Return (x, y) of the center of cell containing provided text 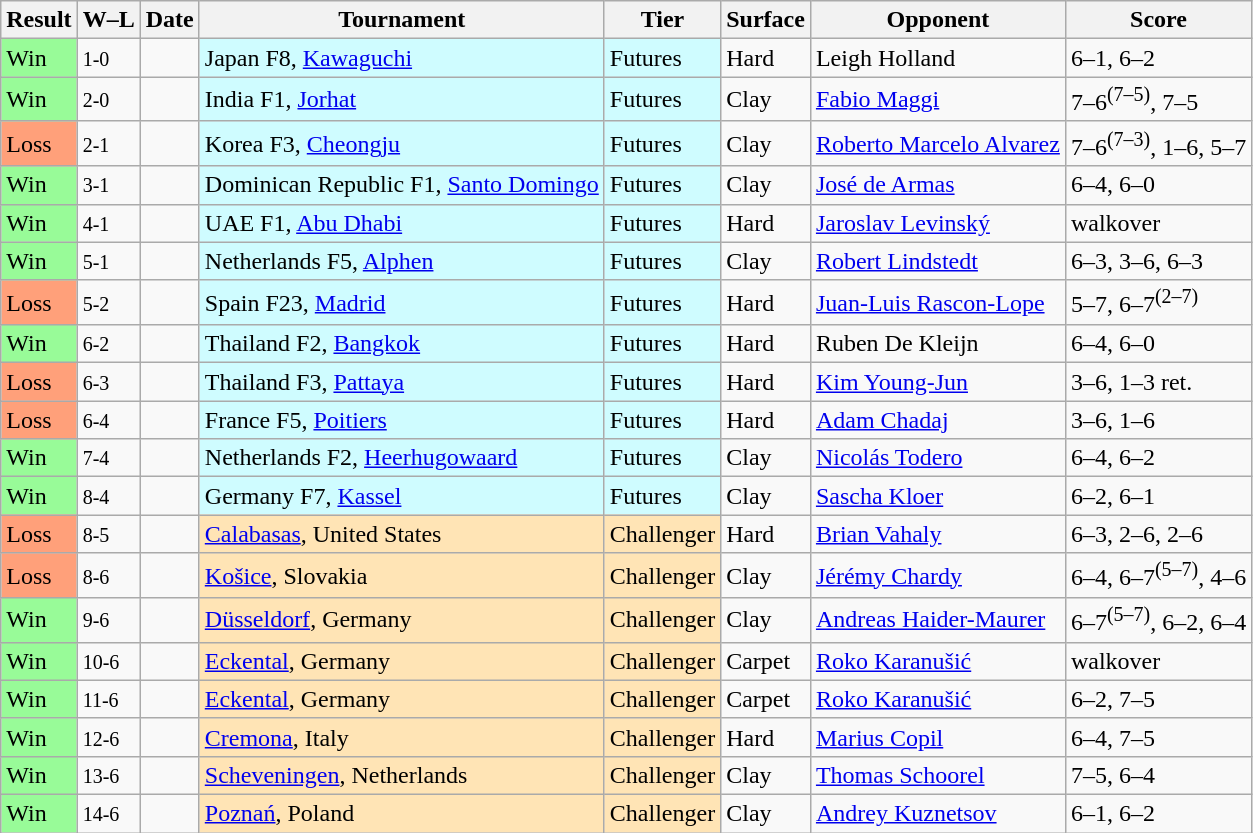
Kim Young-Jun (938, 382)
Brian Vahaly (938, 534)
Cremona, Italy (402, 737)
Robert Lindstedt (938, 261)
Score (1158, 20)
6–2, 7–5 (1158, 699)
Calabasas, United States (402, 534)
Netherlands F2, Heerhugowaard (402, 458)
12-6 (108, 737)
Düsseldorf, Germany (402, 620)
Juan-Luis Rascon-Lope (938, 302)
Thailand F3, Pattaya (402, 382)
Japan F8, Kawaguchi (402, 58)
1-0 (108, 58)
Date (170, 20)
Nicolás Todero (938, 458)
6-3 (108, 382)
8-6 (108, 576)
Fabio Maggi (938, 100)
6-4 (108, 420)
8-4 (108, 496)
Korea F3, Cheongju (402, 144)
Dominican Republic F1, Santo Domingo (402, 185)
7–6(7–3), 1–6, 5–7 (1158, 144)
Result (39, 20)
Andreas Haider-Maurer (938, 620)
Netherlands F5, Alphen (402, 261)
Leigh Holland (938, 58)
2-1 (108, 144)
Germany F7, Kassel (402, 496)
9-6 (108, 620)
7–5, 6–4 (1158, 775)
Surface (766, 20)
Tier (662, 20)
14-6 (108, 813)
Scheveningen, Netherlands (402, 775)
Marius Copil (938, 737)
Roberto Marcelo Alvarez (938, 144)
Opponent (938, 20)
Sascha Kloer (938, 496)
Tournament (402, 20)
3-1 (108, 185)
7-4 (108, 458)
6-2 (108, 344)
7–6(7–5), 7–5 (1158, 100)
Jaroslav Levinský (938, 223)
5-1 (108, 261)
3–6, 1–3 ret. (1158, 382)
Jérémy Chardy (938, 576)
6–4, 6–2 (1158, 458)
6–3, 2–6, 2–6 (1158, 534)
UAE F1, Abu Dhabi (402, 223)
11-6 (108, 699)
Ruben De Kleijn (938, 344)
France F5, Poitiers (402, 420)
India F1, Jorhat (402, 100)
Košice, Slovakia (402, 576)
Spain F23, Madrid (402, 302)
6–3, 3–6, 6–3 (1158, 261)
6–7(5–7), 6–2, 6–4 (1158, 620)
5-2 (108, 302)
8-5 (108, 534)
6–4, 6–7(5–7), 4–6 (1158, 576)
5–7, 6–7(2–7) (1158, 302)
Thomas Schoorel (938, 775)
W–L (108, 20)
2-0 (108, 100)
4-1 (108, 223)
13-6 (108, 775)
3–6, 1–6 (1158, 420)
Poznań, Poland (402, 813)
Adam Chadaj (938, 420)
6–2, 6–1 (1158, 496)
José de Armas (938, 185)
Thailand F2, Bangkok (402, 344)
Andrey Kuznetsov (938, 813)
6–4, 7–5 (1158, 737)
10-6 (108, 661)
